Search for the cell housing the specified text and yield its [x, y] center coordinate. 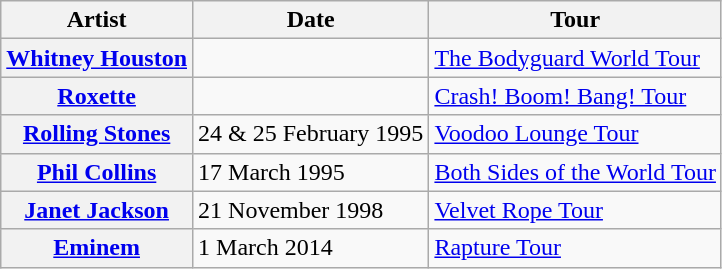
Rapture Tour [576, 248]
Roxette [97, 96]
Velvet Rope Tour [576, 210]
Rolling Stones [97, 134]
Eminem [97, 248]
Crash! Boom! Bang! Tour [576, 96]
Janet Jackson [97, 210]
Phil Collins [97, 172]
1 March 2014 [311, 248]
Whitney Houston [97, 58]
21 November 1998 [311, 210]
17 March 1995 [311, 172]
Artist [97, 20]
The Bodyguard World Tour [576, 58]
Date [311, 20]
Both Sides of the World Tour [576, 172]
24 & 25 February 1995 [311, 134]
Voodoo Lounge Tour [576, 134]
Tour [576, 20]
